Capture the cell that displays the provided text and extract its (x, y) central coordinate. 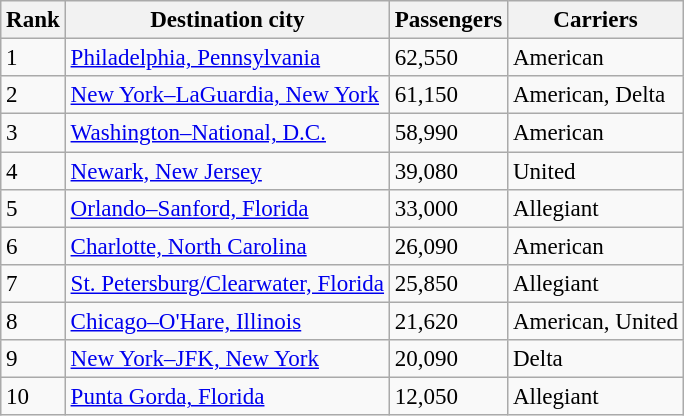
8 (33, 322)
9 (33, 359)
United (596, 171)
New York–LaGuardia, New York (227, 95)
4 (33, 171)
25,850 (448, 284)
21,620 (448, 322)
62,550 (448, 58)
American, United (596, 322)
Destination city (227, 20)
American, Delta (596, 95)
5 (33, 209)
Newark, New Jersey (227, 171)
Punta Gorda, Florida (227, 397)
2 (33, 95)
Rank (33, 20)
39,080 (448, 171)
Orlando–Sanford, Florida (227, 209)
3 (33, 133)
1 (33, 58)
Philadelphia, Pennsylvania (227, 58)
Charlotte, North Carolina (227, 246)
New York–JFK, New York (227, 359)
10 (33, 397)
33,000 (448, 209)
St. Petersburg/Clearwater, Florida (227, 284)
Delta (596, 359)
20,090 (448, 359)
Passengers (448, 20)
58,990 (448, 133)
12,050 (448, 397)
61,150 (448, 95)
Washington–National, D.C. (227, 133)
6 (33, 246)
7 (33, 284)
Carriers (596, 20)
26,090 (448, 246)
Chicago–O'Hare, Illinois (227, 322)
